From the cell containing the given text, extract its center point as [X, Y] coordinate. 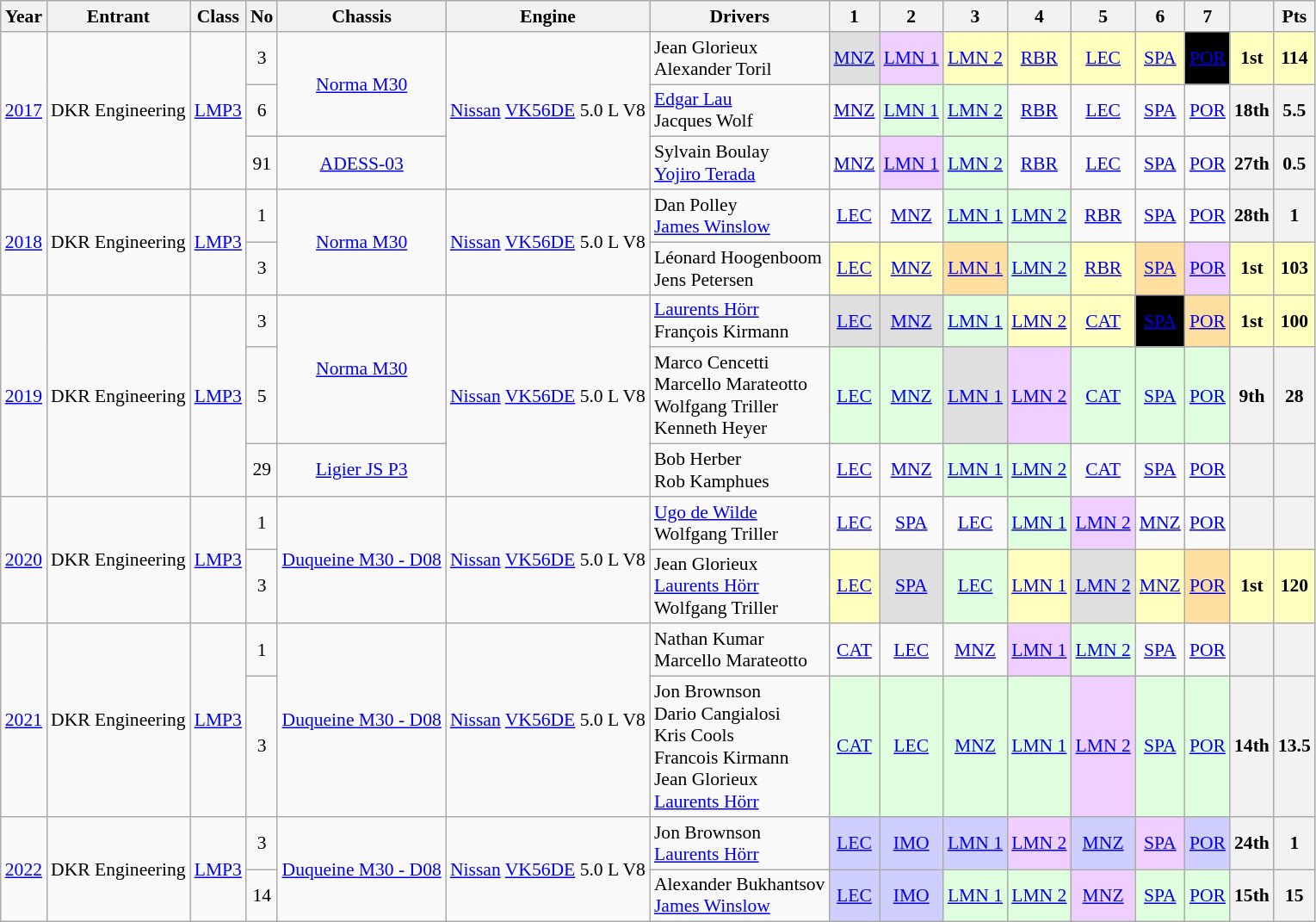
Jon Brownson Dario Cangialosi Kris Cools Francois Kirmann Jean Glorieux Laurents Hörr [740, 747]
2022 [24, 869]
0.5 [1294, 164]
Entrant [119, 16]
29 [262, 470]
Edgar Lau Jacques Wolf [740, 110]
Dan Polley James Winslow [740, 215]
Jean Glorieux Alexander Toril [740, 59]
24th [1251, 844]
91 [262, 164]
ADESS-03 [361, 164]
Pts [1294, 16]
Year [24, 16]
Nathan Kumar Marcello Marateotto [740, 651]
Bob Herber Rob Kamphues [740, 470]
14th [1251, 747]
4 [1039, 16]
2019 [24, 395]
Laurents Hörr François Kirmann [740, 320]
14 [262, 895]
2021 [24, 721]
27th [1251, 164]
Jon Brownson Laurents Hörr [740, 844]
120 [1294, 587]
114 [1294, 59]
28 [1294, 396]
28th [1251, 215]
9th [1251, 396]
15 [1294, 895]
2020 [24, 560]
5.5 [1294, 110]
Jean Glorieux Laurents Hörr Wolfgang Triller [740, 587]
18th [1251, 110]
13.5 [1294, 747]
Class [219, 16]
2017 [24, 110]
Drivers [740, 16]
Ugo de Wilde Wolfgang Triller [740, 523]
Marco Cencetti Marcello Marateotto Wolfgang Triller Kenneth Heyer [740, 396]
No [262, 16]
15th [1251, 895]
103 [1294, 269]
2018 [24, 242]
Alexander Bukhantsov James Winslow [740, 895]
Ligier JS P3 [361, 470]
7 [1208, 16]
Engine [547, 16]
Sylvain Boulay Yojiro Terada [740, 164]
2 [911, 16]
Chassis [361, 16]
100 [1294, 320]
Léonard Hoogenboom Jens Petersen [740, 269]
